Extract the [x, y] coordinate from the center of the cell holding the provided text.  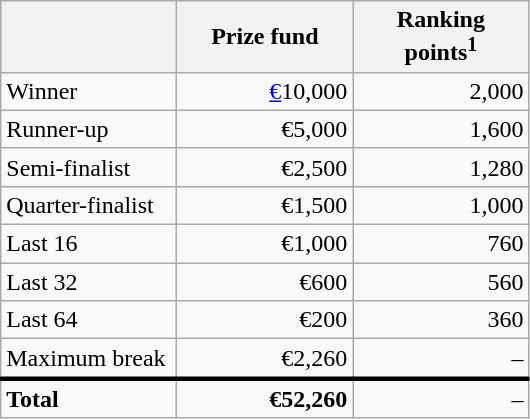
€1,000 [265, 244]
Quarter-finalist [89, 205]
560 [441, 282]
Last 16 [89, 244]
Maximum break [89, 359]
1,000 [441, 205]
1,280 [441, 167]
Prize fund [265, 37]
Last 32 [89, 282]
€2,500 [265, 167]
760 [441, 244]
Semi-finalist [89, 167]
1,600 [441, 129]
Ranking points1 [441, 37]
360 [441, 320]
Winner [89, 91]
€10,000 [265, 91]
€1,500 [265, 205]
2,000 [441, 91]
€5,000 [265, 129]
€600 [265, 282]
€2,260 [265, 359]
Last 64 [89, 320]
€52,260 [265, 398]
Total [89, 398]
€200 [265, 320]
Runner-up [89, 129]
